Capture the cell that displays the provided text and extract its [x, y] central coordinate. 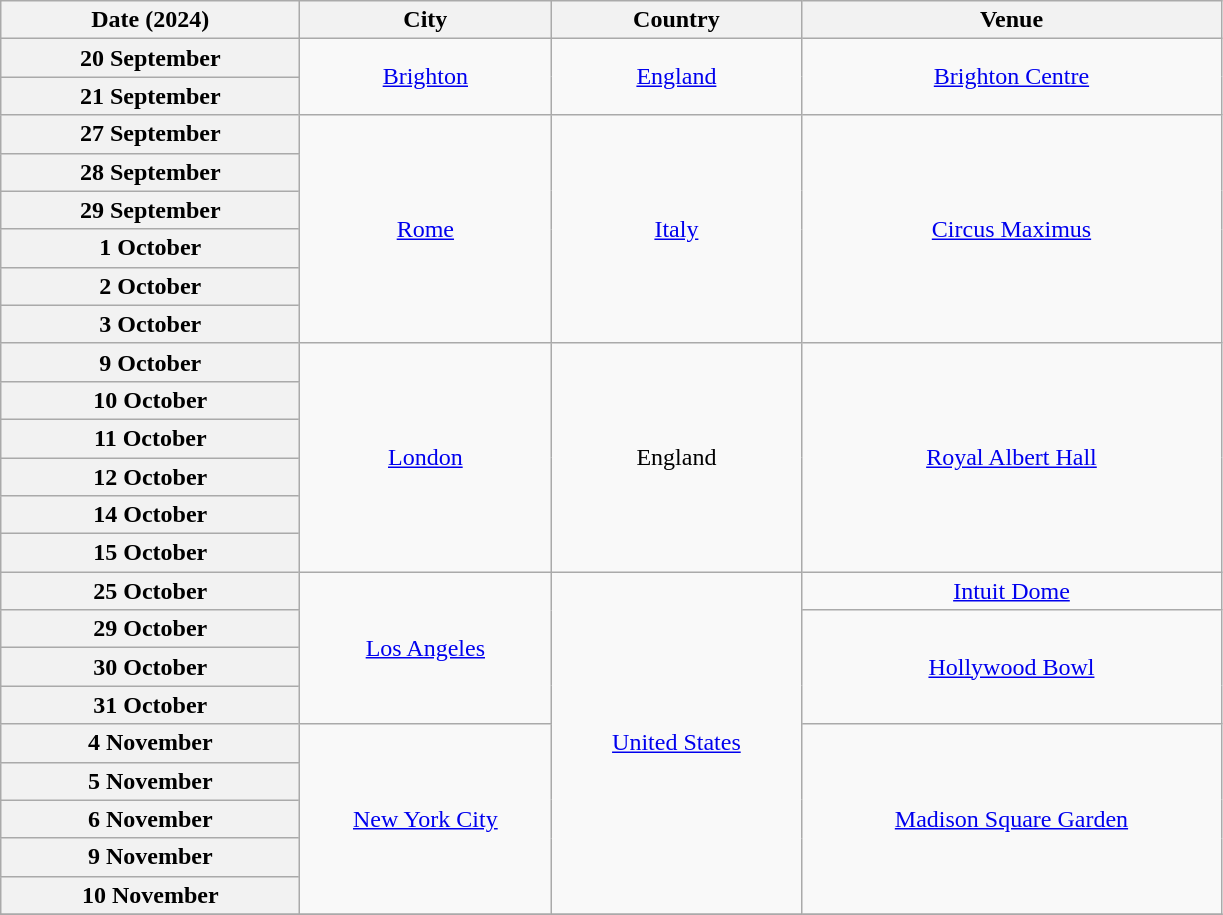
27 September [150, 134]
2 October [150, 286]
29 October [150, 629]
1 October [150, 248]
30 October [150, 667]
Country [676, 20]
15 October [150, 553]
Circus Maximus [1012, 229]
Royal Albert Hall [1012, 457]
14 October [150, 515]
4 November [150, 743]
Italy [676, 229]
Venue [1012, 20]
Date (2024) [150, 20]
City [426, 20]
United States [676, 744]
10 October [150, 400]
6 November [150, 819]
Intuit Dome [1012, 591]
31 October [150, 705]
29 September [150, 210]
Brighton [426, 77]
12 October [150, 477]
London [426, 457]
Los Angeles [426, 648]
9 November [150, 857]
Madison Square Garden [1012, 819]
Brighton Centre [1012, 77]
25 October [150, 591]
10 November [150, 895]
20 September [150, 58]
Hollywood Bowl [1012, 667]
Rome [426, 229]
9 October [150, 362]
21 September [150, 96]
3 October [150, 324]
New York City [426, 819]
28 September [150, 172]
11 October [150, 438]
5 November [150, 781]
